Determine the (x, y) coordinate at the center of the cell enclosing the given text.  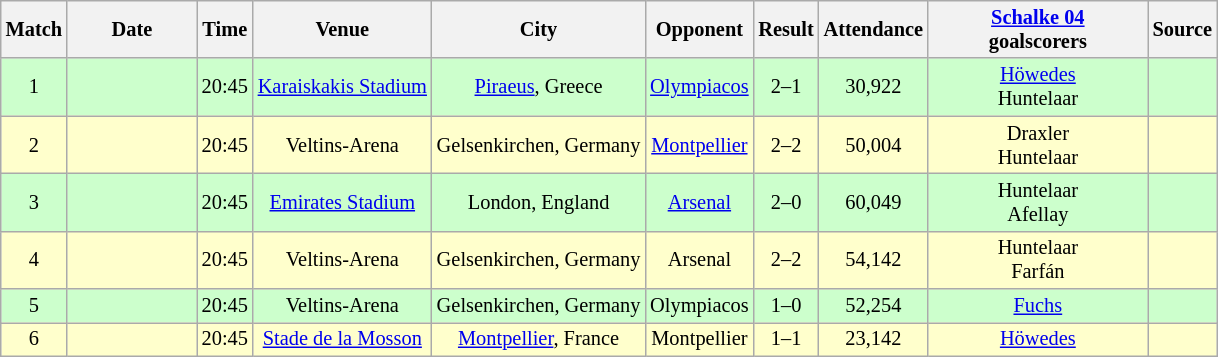
Karaiskakis Stadium (342, 87)
3 (34, 202)
Schalke 04goalscorers (1038, 29)
52,254 (874, 306)
Montpellier, France (538, 339)
Höwedes (1038, 339)
Piraeus, Greece (538, 87)
1–1 (786, 339)
60,049 (874, 202)
30,922 (874, 87)
London, England (538, 202)
1–0 (786, 306)
Emirates Stadium (342, 202)
5 (34, 306)
54,142 (874, 260)
Höwedes Huntelaar (1038, 87)
Attendance (874, 29)
23,142 (874, 339)
Venue (342, 29)
Result (786, 29)
City (538, 29)
Huntelaar Afellay (1038, 202)
4 (34, 260)
Draxler Huntelaar (1038, 145)
Match (34, 29)
Date (132, 29)
Fuchs (1038, 306)
2–0 (786, 202)
Time (225, 29)
50,004 (874, 145)
Stade de la Mosson (342, 339)
2 (34, 145)
Source (1182, 29)
1 (34, 87)
2–1 (786, 87)
Opponent (699, 29)
6 (34, 339)
Huntelaar Farfán (1038, 260)
